Capture the cell that displays the provided text and extract its (x, y) central coordinate. 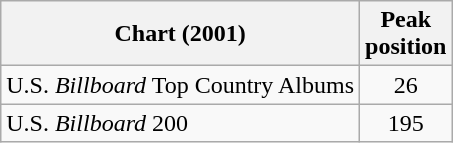
U.S. Billboard 200 (180, 123)
195 (406, 123)
Chart (2001) (180, 34)
U.S. Billboard Top Country Albums (180, 85)
Peakposition (406, 34)
26 (406, 85)
